Return the [X, Y] coordinate for the center point of the cell that contains the specified text.  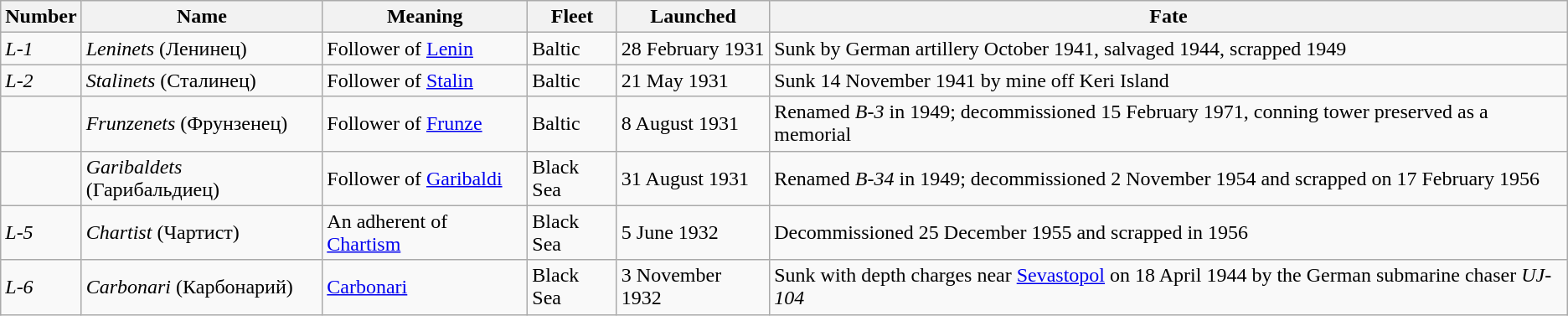
Fleet [573, 17]
Carbonari (Карбонарий) [202, 287]
An adherent of Chartism [426, 233]
Sunk by German artillery October 1941, salvaged 1944, scrapped 1949 [1169, 49]
Garibaldets (Гарибальдиец) [202, 178]
L-6 [41, 287]
Meaning [426, 17]
Launched [693, 17]
Carbonari [426, 287]
Fate [1169, 17]
Renamed B-3 in 1949; decommissioned 15 February 1971, conning tower preserved as a memorial [1169, 124]
Number [41, 17]
Sunk 14 November 1941 by mine off Keri Island [1169, 80]
Stalinets (Сталинец) [202, 80]
Frunzenets (Фрунзенец) [202, 124]
8 August 1931 [693, 124]
L-2 [41, 80]
L-1 [41, 49]
Renamed B-34 in 1949; decommissioned 2 November 1954 and scrapped on 17 February 1956 [1169, 178]
Follower of Garibaldi [426, 178]
Name [202, 17]
3 November 1932 [693, 287]
Leninets (Ленинец) [202, 49]
Decommissioned 25 December 1955 and scrapped in 1956 [1169, 233]
31 August 1931 [693, 178]
28 February 1931 [693, 49]
Follower of Lenin [426, 49]
Follower of Stalin [426, 80]
21 May 1931 [693, 80]
Follower of Frunze [426, 124]
5 June 1932 [693, 233]
L-5 [41, 233]
Sunk with depth charges near Sevastopol on 18 April 1944 by the German submarine chaser UJ-104 [1169, 287]
Chartist (Чартист) [202, 233]
